Locate the cell with the specified text and output its [x, y] center coordinate. 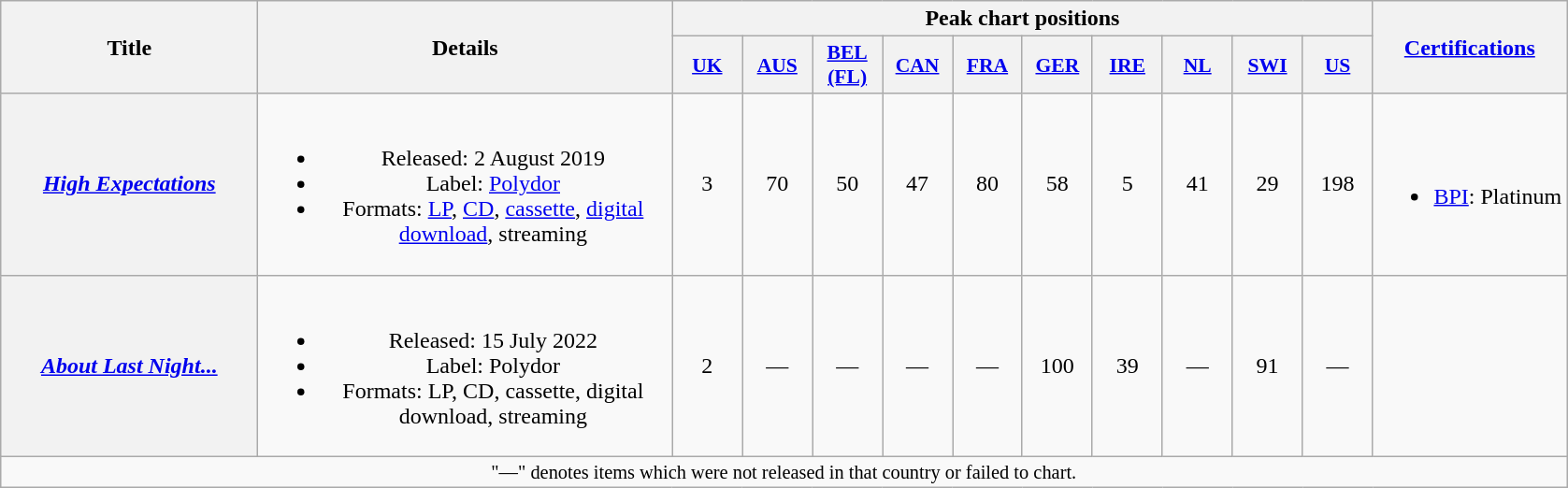
GER [1057, 65]
IRE [1128, 65]
UK [707, 65]
SWI [1268, 65]
Peak chart positions [1023, 19]
29 [1268, 184]
50 [847, 184]
Title [129, 47]
Certifications [1470, 47]
2 [707, 366]
High Expectations [129, 184]
91 [1268, 366]
About Last Night... [129, 366]
58 [1057, 184]
CAN [918, 65]
39 [1128, 366]
AUS [778, 65]
FRA [987, 65]
"—" denotes items which were not released in that country or failed to chart. [784, 472]
41 [1197, 184]
80 [987, 184]
US [1337, 65]
3 [707, 184]
198 [1337, 184]
47 [918, 184]
70 [778, 184]
100 [1057, 366]
Released: 15 July 2022Label: PolydorFormats: LP, CD, cassette, digital download, streaming [466, 366]
BEL(FL) [847, 65]
5 [1128, 184]
Details [466, 47]
Released: 2 August 2019Label: PolydorFormats: LP, CD, cassette, digital download, streaming [466, 184]
NL [1197, 65]
BPI: Platinum [1470, 184]
